Output the (x, y) coordinate of the center of the cell containing the given text.  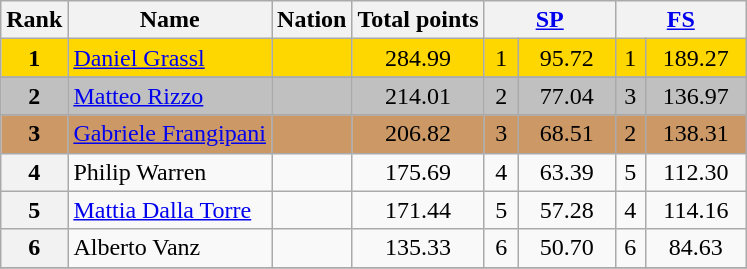
50.70 (566, 248)
77.04 (566, 96)
SP (550, 20)
Philip Warren (170, 172)
Name (170, 20)
Gabriele Frangipani (170, 134)
Nation (312, 20)
284.99 (418, 58)
138.31 (696, 134)
Mattia Dalla Torre (170, 210)
Total points (418, 20)
57.28 (566, 210)
114.16 (696, 210)
Matteo Rizzo (170, 96)
112.30 (696, 172)
84.63 (696, 248)
68.51 (566, 134)
206.82 (418, 134)
Alberto Vanz (170, 248)
Rank (34, 20)
135.33 (418, 248)
63.39 (566, 172)
FS (680, 20)
95.72 (566, 58)
171.44 (418, 210)
175.69 (418, 172)
Daniel Grassl (170, 58)
136.97 (696, 96)
214.01 (418, 96)
189.27 (696, 58)
